For the text-containing cell, return its midpoint in (X, Y) coordinate format. 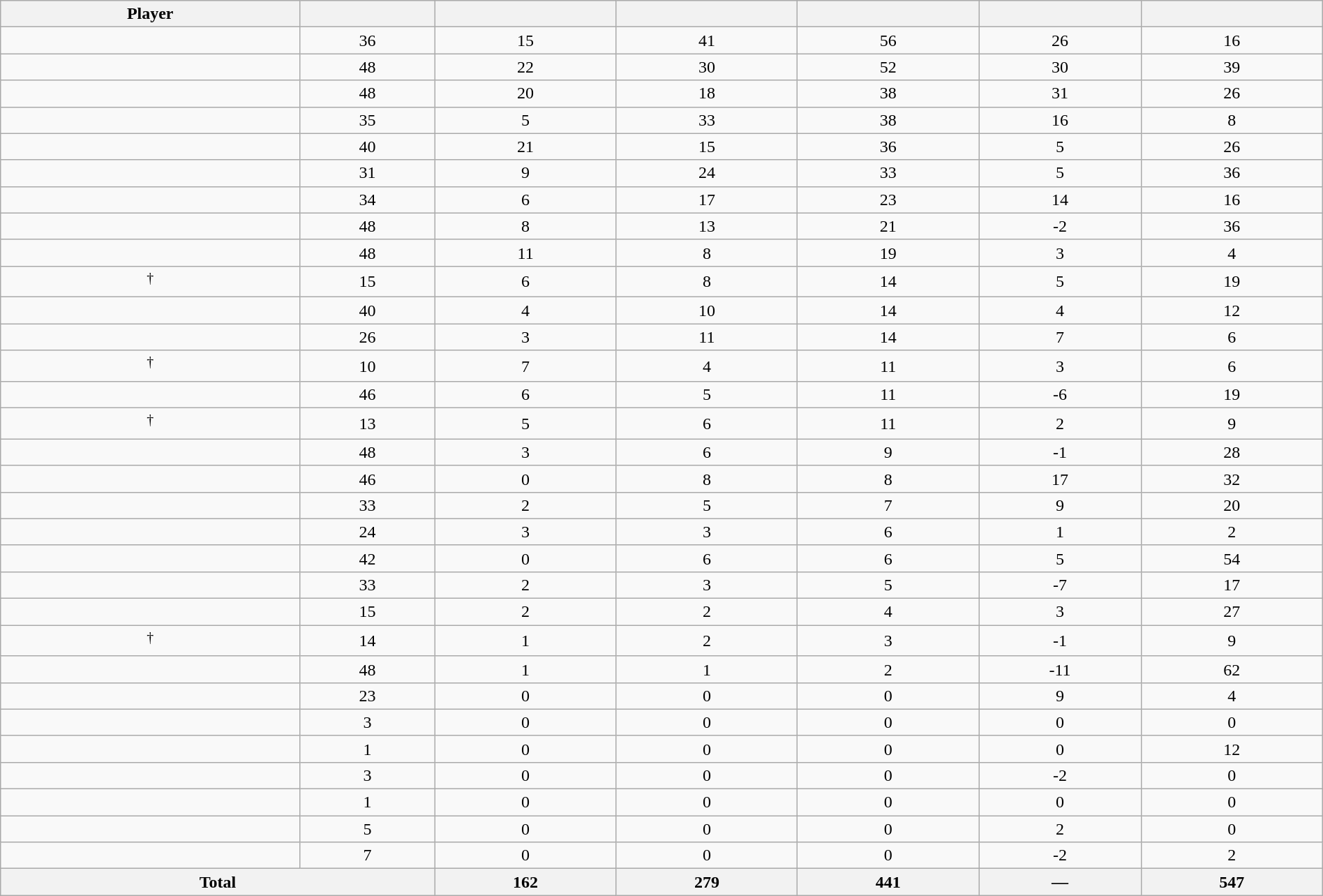
-7 (1061, 585)
27 (1232, 612)
Player (151, 14)
547 (1232, 882)
34 (368, 200)
28 (1232, 452)
39 (1232, 67)
52 (888, 67)
35 (368, 120)
-6 (1061, 395)
54 (1232, 558)
62 (1232, 669)
Total (218, 882)
162 (525, 882)
279 (707, 882)
56 (888, 40)
— (1061, 882)
18 (707, 94)
42 (368, 558)
41 (707, 40)
441 (888, 882)
22 (525, 67)
32 (1232, 479)
-11 (1061, 669)
